Return the [X, Y] coordinate for the center point of the cell that contains the specified text.  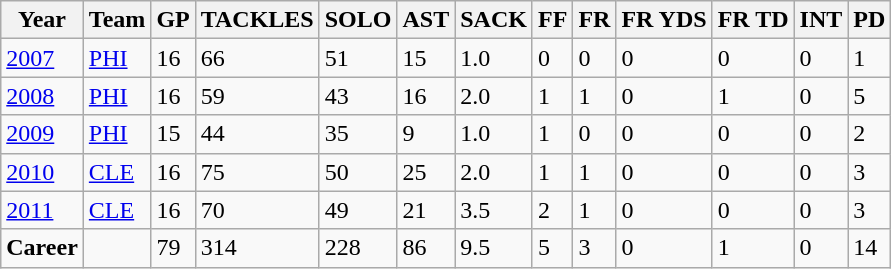
AST [426, 20]
86 [426, 248]
SACK [494, 20]
2007 [42, 58]
51 [358, 58]
66 [257, 58]
228 [358, 248]
SOLO [358, 20]
Career [42, 248]
314 [257, 248]
PD [870, 20]
25 [426, 172]
70 [257, 210]
2009 [42, 134]
Year [42, 20]
FR TD [753, 20]
FF [552, 20]
GP [173, 20]
14 [870, 248]
FR YDS [664, 20]
75 [257, 172]
79 [173, 248]
21 [426, 210]
50 [358, 172]
FR [594, 20]
49 [358, 210]
9 [426, 134]
Team [117, 20]
3.5 [494, 210]
2011 [42, 210]
INT [821, 20]
TACKLES [257, 20]
59 [257, 96]
35 [358, 134]
2010 [42, 172]
44 [257, 134]
2008 [42, 96]
43 [358, 96]
9.5 [494, 248]
